From the cell containing the given text, extract its center point as (X, Y) coordinate. 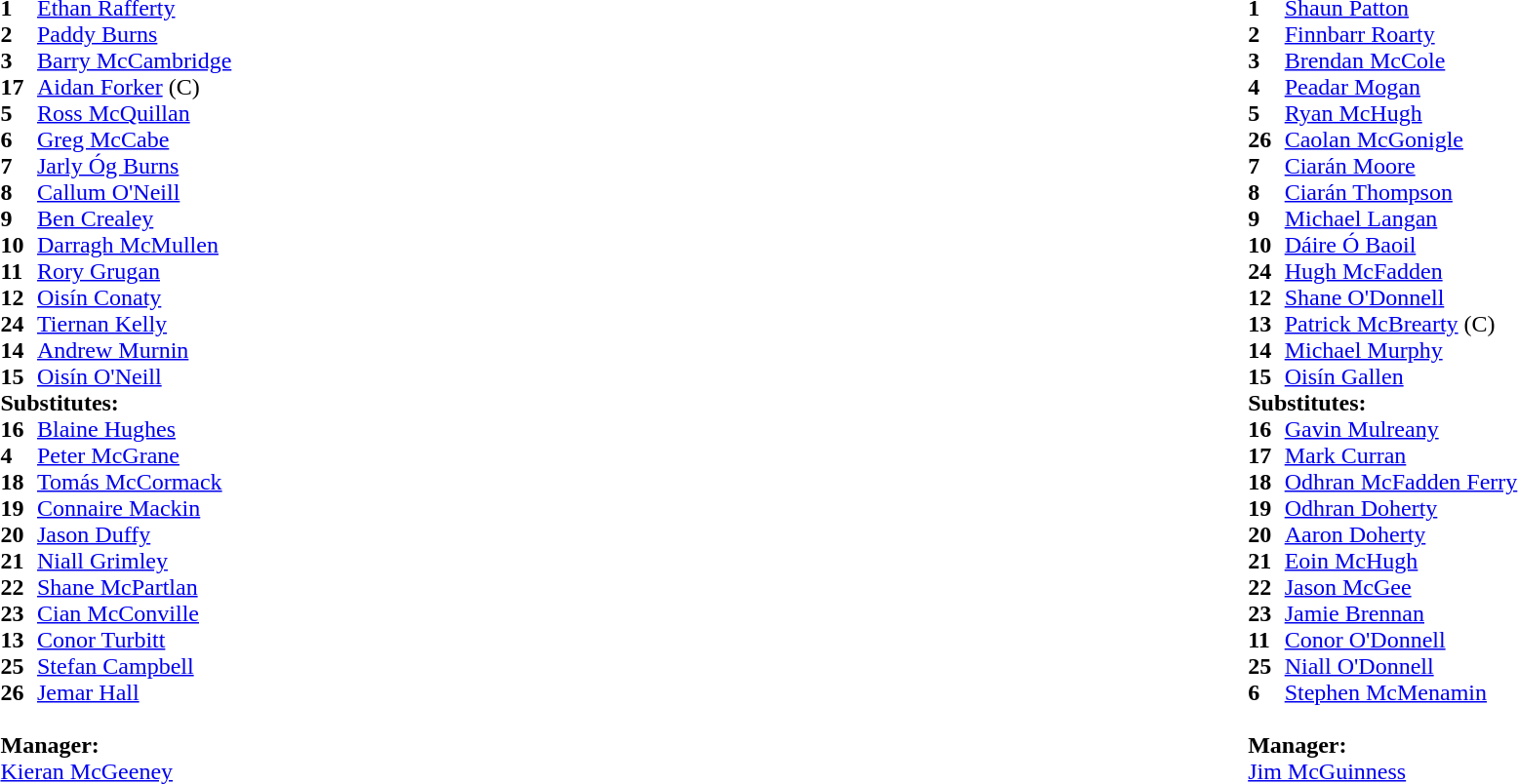
Shane O'Donnell (1401, 298)
Jason Duffy (135, 534)
Jemar Hall (135, 692)
Gavin Mulreany (1401, 429)
Greg McCabe (135, 140)
Oisín O'Neill (135, 376)
Odhran Doherty (1401, 509)
Andrew Murnin (135, 351)
Ross McQuillan (135, 113)
Niall Grimley (135, 562)
Blaine Hughes (135, 429)
Eoin McHugh (1401, 562)
Conor Turbitt (135, 640)
Stephen McMenamin (1401, 692)
Michael Murphy (1401, 351)
Caolan McGonigle (1401, 140)
Tiernan Kelly (135, 324)
Brendan McCole (1401, 60)
Peter McGrane (135, 456)
Jason McGee (1401, 587)
Shane McPartlan (135, 587)
Odhran McFadden Ferry (1401, 482)
Ryan McHugh (1401, 113)
Ben Crealey (135, 218)
Conor O'Donnell (1401, 640)
Aaron Doherty (1401, 534)
Oisín Gallen (1401, 376)
Tomás McCormack (135, 482)
Darragh McMullen (135, 246)
Rory Grugan (135, 271)
Connaire Mackin (135, 509)
Jarly Óg Burns (135, 166)
Ciarán Moore (1401, 166)
Oisín Conaty (135, 298)
Hugh McFadden (1401, 271)
Paddy Burns (135, 35)
Dáire Ó Baoil (1401, 246)
Callum O'Neill (135, 193)
Barry McCambridge (135, 60)
Aidan Forker (C) (135, 88)
Jamie Brennan (1401, 614)
Patrick McBrearty (C) (1401, 324)
Finnbarr Roarty (1401, 35)
Mark Curran (1401, 456)
Peadar Mogan (1401, 88)
Niall O'Donnell (1401, 667)
Michael Langan (1401, 218)
Cian McConville (135, 614)
Stefan Campbell (135, 667)
Ciarán Thompson (1401, 193)
